Find where the given text appears and provide that cell's center as (x, y) coordinate. 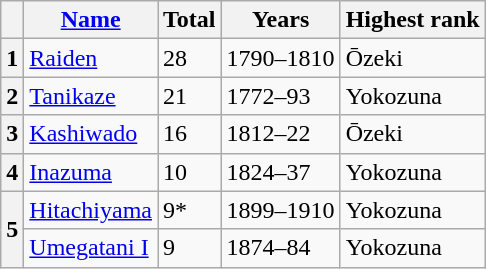
Years (280, 20)
Name (91, 20)
16 (190, 134)
Umegatani I (91, 248)
1812–22 (280, 134)
Total (190, 20)
21 (190, 96)
1874–84 (280, 248)
1899–1910 (280, 210)
2 (12, 96)
1 (12, 58)
3 (12, 134)
Kashiwado (91, 134)
4 (12, 172)
9 (190, 248)
1772–93 (280, 96)
Tanikaze (91, 96)
1824–37 (280, 172)
Raiden (91, 58)
Hitachiyama (91, 210)
5 (12, 229)
10 (190, 172)
9* (190, 210)
Inazuma (91, 172)
1790–1810 (280, 58)
Highest rank (412, 20)
28 (190, 58)
